Determine the [x, y] coordinate at the center of the cell enclosing the given text.  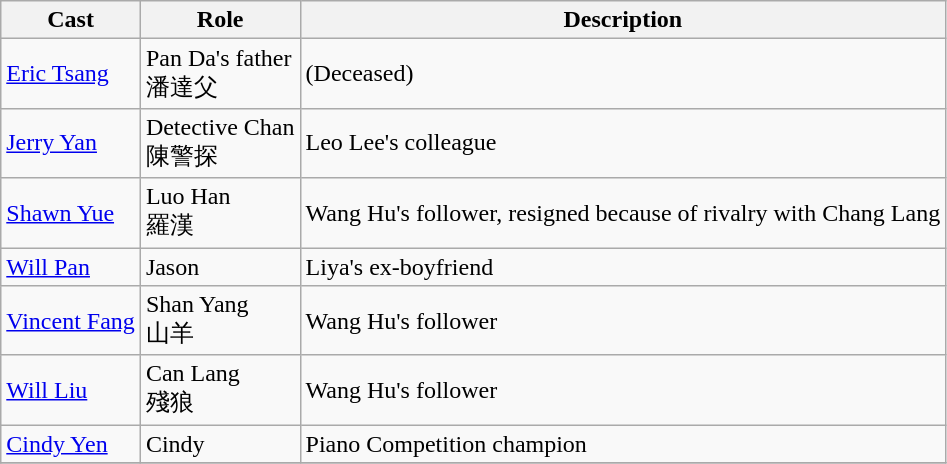
Detective Chan陳警探 [220, 143]
Role [220, 20]
Can Lang殘狼 [220, 390]
Cindy [220, 444]
Jerry Yan [71, 143]
(Deceased) [623, 74]
Liya's ex-boyfriend [623, 267]
Vincent Fang [71, 321]
Shawn Yue [71, 213]
Description [623, 20]
Eric Tsang [71, 74]
Will Liu [71, 390]
Piano Competition champion [623, 444]
Luo Han羅漢 [220, 213]
Cindy Yen [71, 444]
Leo Lee's colleague [623, 143]
Will Pan [71, 267]
Pan Da's father潘達父 [220, 74]
Wang Hu's follower, resigned because of rivalry with Chang Lang [623, 213]
Cast [71, 20]
Jason [220, 267]
Shan Yang山羊 [220, 321]
